Return [x, y] of the center of cell containing provided text 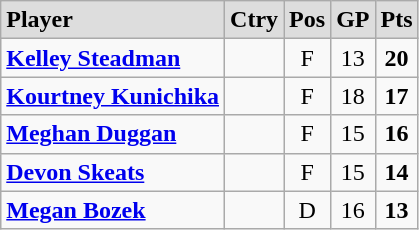
Pos [308, 20]
18 [353, 96]
20 [396, 58]
17 [396, 96]
Pts [396, 20]
Meghan Duggan [113, 134]
14 [396, 172]
Kourtney Kunichika [113, 96]
Kelley Steadman [113, 58]
Player [113, 20]
D [308, 210]
Ctry [254, 20]
Megan Bozek [113, 210]
Devon Skeats [113, 172]
GP [353, 20]
